Scan for the cell matching the given text and deliver its [x, y] coordinate at center. 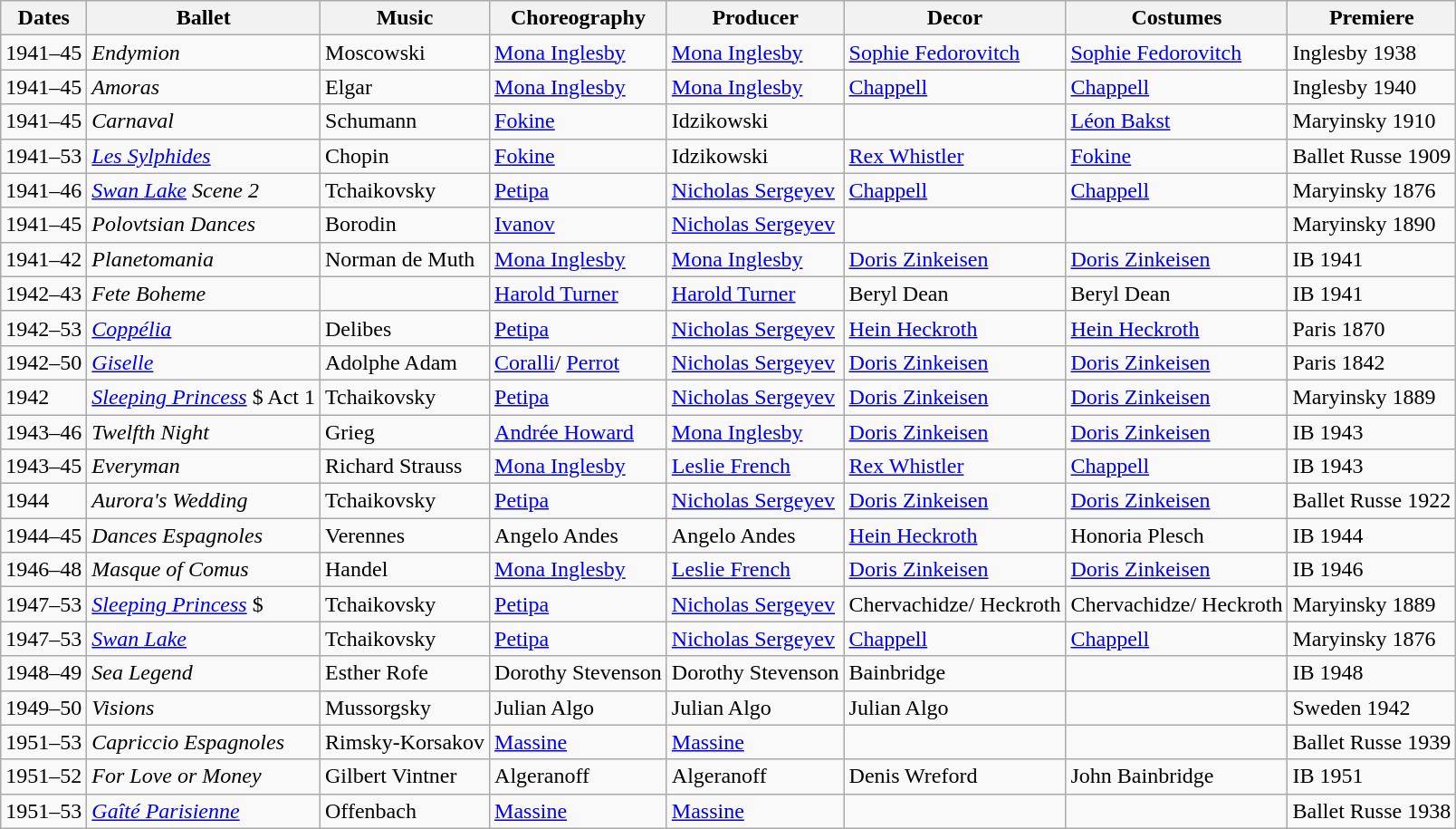
Choreography [579, 18]
Elgar [406, 87]
Grieg [406, 432]
Offenbach [406, 811]
Maryinsky 1910 [1372, 121]
Sea Legend [204, 673]
Les Sylphides [204, 156]
IB 1948 [1372, 673]
Swan Lake Scene 2 [204, 190]
IB 1946 [1372, 570]
Fete Boheme [204, 294]
Ballet Russe 1939 [1372, 742]
1942–53 [43, 328]
1942–50 [43, 362]
Dates [43, 18]
Honoria Plesch [1177, 535]
Coppélia [204, 328]
Paris 1842 [1372, 362]
IB 1944 [1372, 535]
Gilbert Vintner [406, 776]
Carnaval [204, 121]
Handel [406, 570]
Music [406, 18]
Masque of Comus [204, 570]
Twelfth Night [204, 432]
1949–50 [43, 708]
Ballet Russe 1909 [1372, 156]
Giselle [204, 362]
Sleeping Princess $ [204, 604]
Inglesby 1940 [1372, 87]
Planetomania [204, 259]
Esther Rofe [406, 673]
Visions [204, 708]
1943–45 [43, 467]
1944 [43, 501]
Polovtsian Dances [204, 225]
Moscowski [406, 53]
Richard Strauss [406, 467]
Ballet [204, 18]
Ballet Russe 1922 [1372, 501]
Ballet Russe 1938 [1372, 811]
For Love or Money [204, 776]
Andrée Howard [579, 432]
Coralli/ Perrot [579, 362]
Chopin [406, 156]
1946–48 [43, 570]
Schumann [406, 121]
Léon Bakst [1177, 121]
Swan Lake [204, 639]
Amoras [204, 87]
Maryinsky 1890 [1372, 225]
Gaîté Parisienne [204, 811]
Aurora's Wedding [204, 501]
1941–53 [43, 156]
Denis Wreford [954, 776]
Adolphe Adam [406, 362]
Paris 1870 [1372, 328]
1948–49 [43, 673]
1941–46 [43, 190]
Premiere [1372, 18]
Verennes [406, 535]
Inglesby 1938 [1372, 53]
Rimsky-Korsakov [406, 742]
Decor [954, 18]
John Bainbridge [1177, 776]
Costumes [1177, 18]
Borodin [406, 225]
Bainbridge [954, 673]
Sleeping Princess $ Act 1 [204, 397]
Dances Espagnoles [204, 535]
IB 1951 [1372, 776]
1951–52 [43, 776]
1942–43 [43, 294]
Producer [755, 18]
Everyman [204, 467]
Mussorgsky [406, 708]
Norman de Muth [406, 259]
Capriccio Espagnoles [204, 742]
Ivanov [579, 225]
Delibes [406, 328]
1943–46 [43, 432]
1944–45 [43, 535]
Sweden 1942 [1372, 708]
Endymion [204, 53]
1942 [43, 397]
1941–42 [43, 259]
